Determine the [X, Y] coordinate at the center of the cell enclosing the given text.  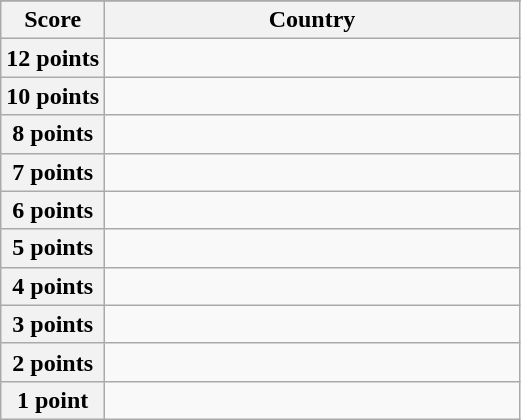
6 points [53, 210]
Score [53, 20]
1 point [53, 400]
7 points [53, 172]
2 points [53, 362]
5 points [53, 248]
8 points [53, 134]
4 points [53, 286]
3 points [53, 324]
Country [312, 20]
12 points [53, 58]
10 points [53, 96]
